Determine the [X, Y] coordinate at the center of the cell enclosing the given text.  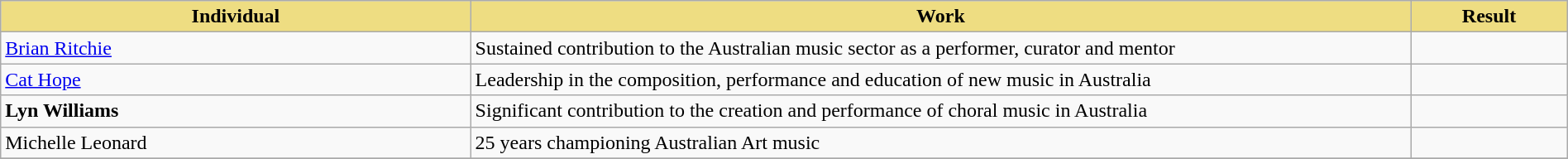
Sustained contribution to the Australian music sector as a performer, curator and mentor [941, 48]
Leadership in the composition, performance and education of new music in Australia [941, 79]
Significant contribution to the creation and performance of choral music in Australia [941, 111]
Cat Hope [236, 79]
Result [1489, 17]
Brian Ritchie [236, 48]
Lyn Williams [236, 111]
25 years championing Australian Art music [941, 142]
Individual [236, 17]
Michelle Leonard [236, 142]
Work [941, 17]
